Locate the cell with the specified text and output its [X, Y] center coordinate. 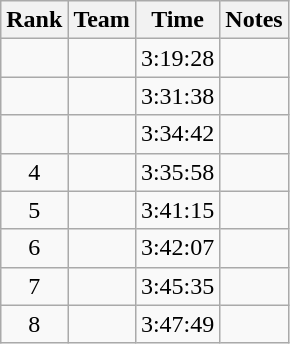
Notes [254, 20]
6 [34, 248]
3:31:38 [177, 96]
Rank [34, 20]
Time [177, 20]
3:41:15 [177, 210]
Team [102, 20]
8 [34, 324]
7 [34, 286]
3:45:35 [177, 286]
3:35:58 [177, 172]
3:34:42 [177, 134]
5 [34, 210]
3:47:49 [177, 324]
3:19:28 [177, 58]
3:42:07 [177, 248]
4 [34, 172]
